Scan for the cell matching the given text and deliver its (x, y) coordinate at center. 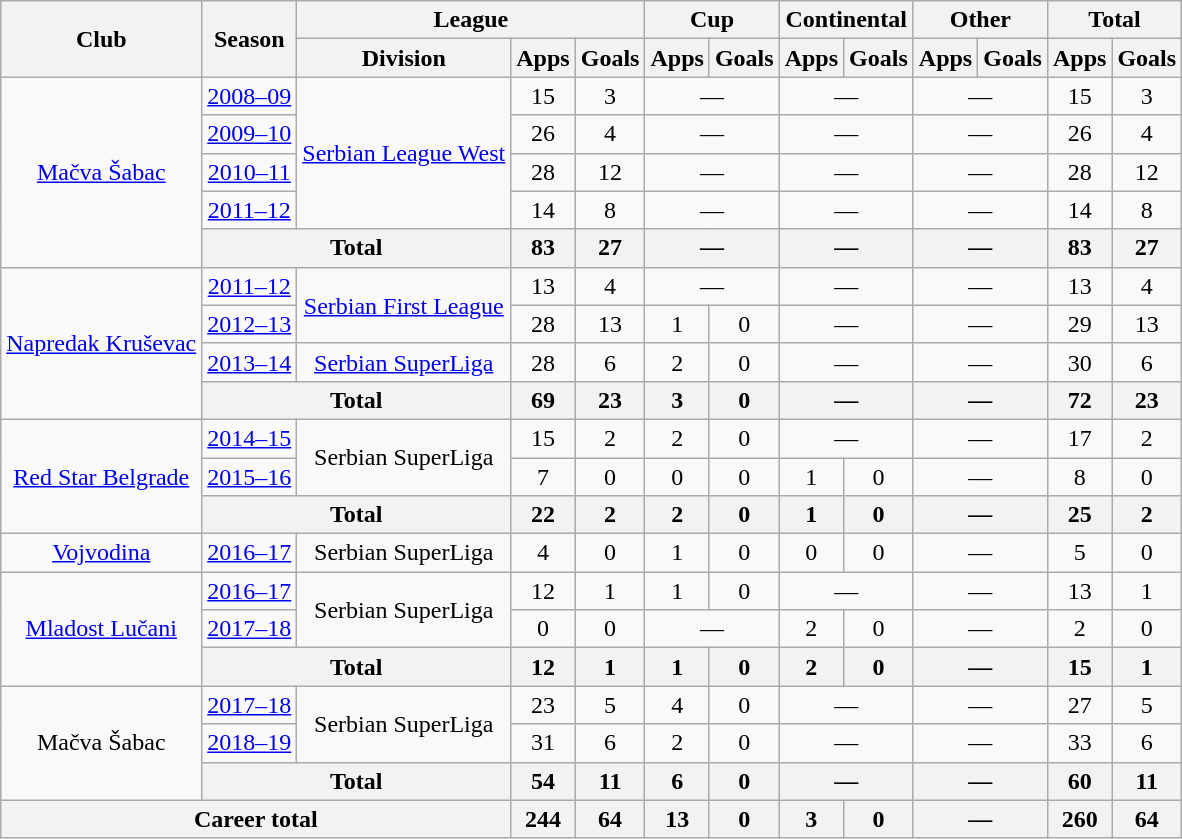
2009–10 (250, 134)
54 (543, 781)
2015–16 (250, 477)
Vojvodina (102, 553)
69 (543, 400)
260 (1079, 819)
29 (1079, 324)
72 (1079, 400)
Cup (712, 20)
Division (404, 58)
2010–11 (250, 172)
2012–13 (250, 324)
Serbian League West (404, 153)
22 (543, 515)
2014–15 (250, 438)
Napredak Kruševac (102, 343)
31 (543, 743)
Season (250, 39)
Club (102, 39)
Continental (846, 20)
60 (1079, 781)
Other (980, 20)
Serbian First League (404, 305)
2013–14 (250, 362)
Red Star Belgrade (102, 476)
7 (543, 477)
33 (1079, 743)
25 (1079, 515)
2018–19 (250, 743)
Mladost Lučani (102, 629)
244 (543, 819)
Career total (256, 819)
League (471, 20)
2008–09 (250, 96)
30 (1079, 362)
17 (1079, 438)
